Provide the (x, y) coordinate of the cell's center where the given text is located.  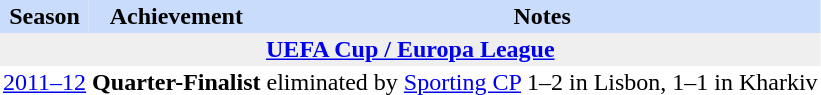
Notes (542, 16)
UEFA Cup / Europa League (410, 50)
Achievement (176, 16)
Season (44, 16)
